Identify which cell holds the provided text, then report its (x, y) central coordinate. 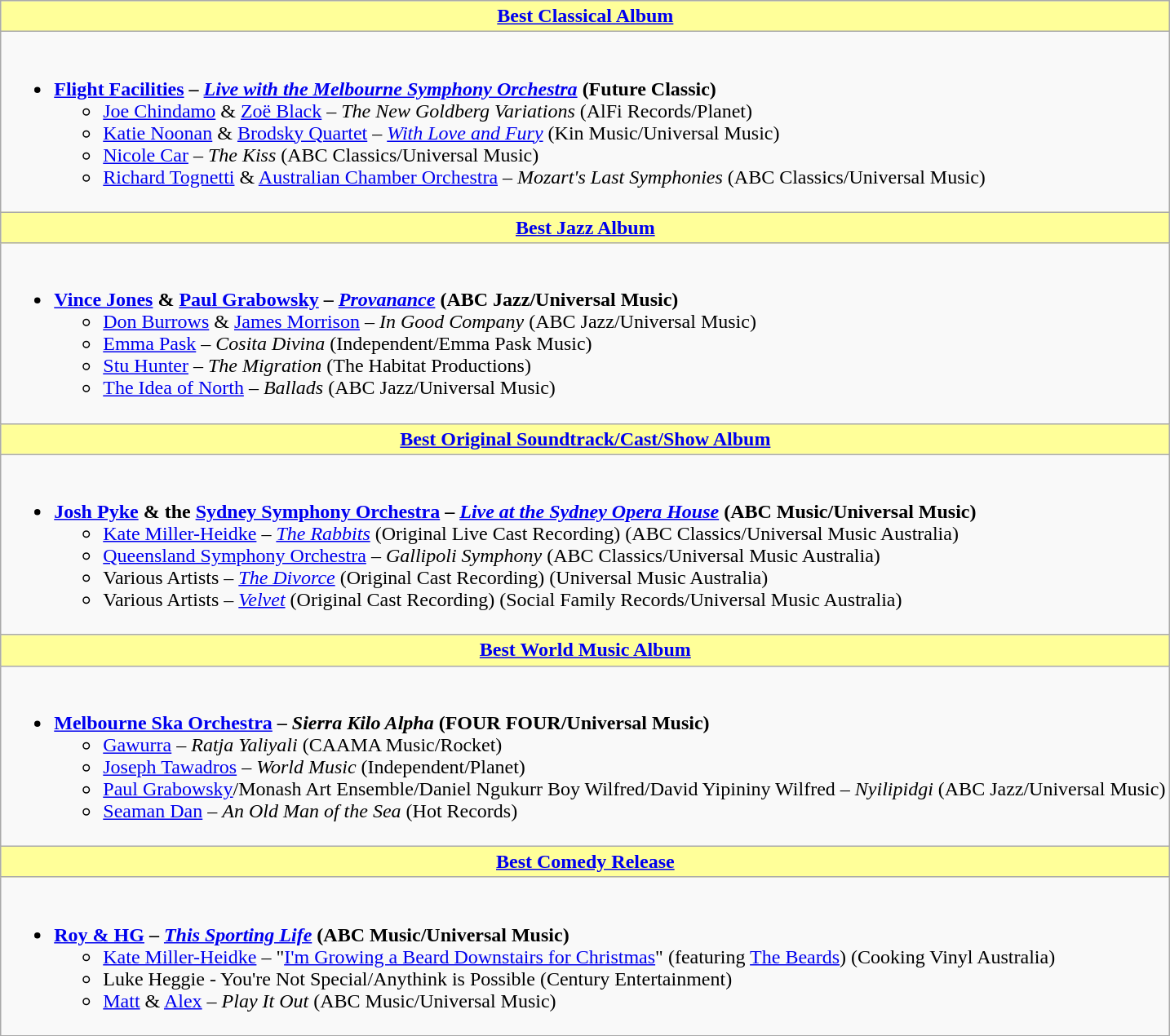
Best Classical Album (586, 16)
Best Jazz Album (586, 228)
Best World Music Album (586, 650)
Best Comedy Release (586, 861)
Best Original Soundtrack/Cast/Show Album (586, 439)
